Capture the cell that displays the provided text and extract its (X, Y) central coordinate. 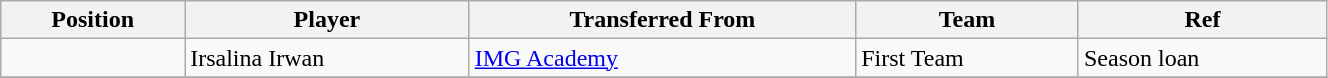
Irsalina Irwan (327, 58)
Team (968, 20)
First Team (968, 58)
Player (327, 20)
Season loan (1202, 58)
Position (93, 20)
IMG Academy (662, 58)
Transferred From (662, 20)
Ref (1202, 20)
